Capture the cell that displays the provided text and extract its (X, Y) central coordinate. 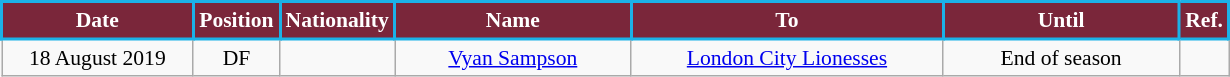
DF (236, 57)
18 August 2019 (98, 57)
Nationality (338, 20)
Name (514, 20)
London City Lionesses (787, 57)
Vyan Sampson (514, 57)
To (787, 20)
Ref. (1204, 20)
Position (236, 20)
Date (98, 20)
End of season (1062, 57)
Until (1062, 20)
